Return (x, y) of the center of cell containing provided text 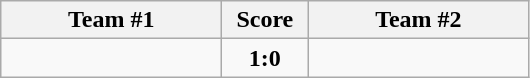
1:0 (265, 58)
Team #2 (418, 20)
Score (265, 20)
Team #1 (112, 20)
